Identify which cell holds the provided text, then report its [X, Y] central coordinate. 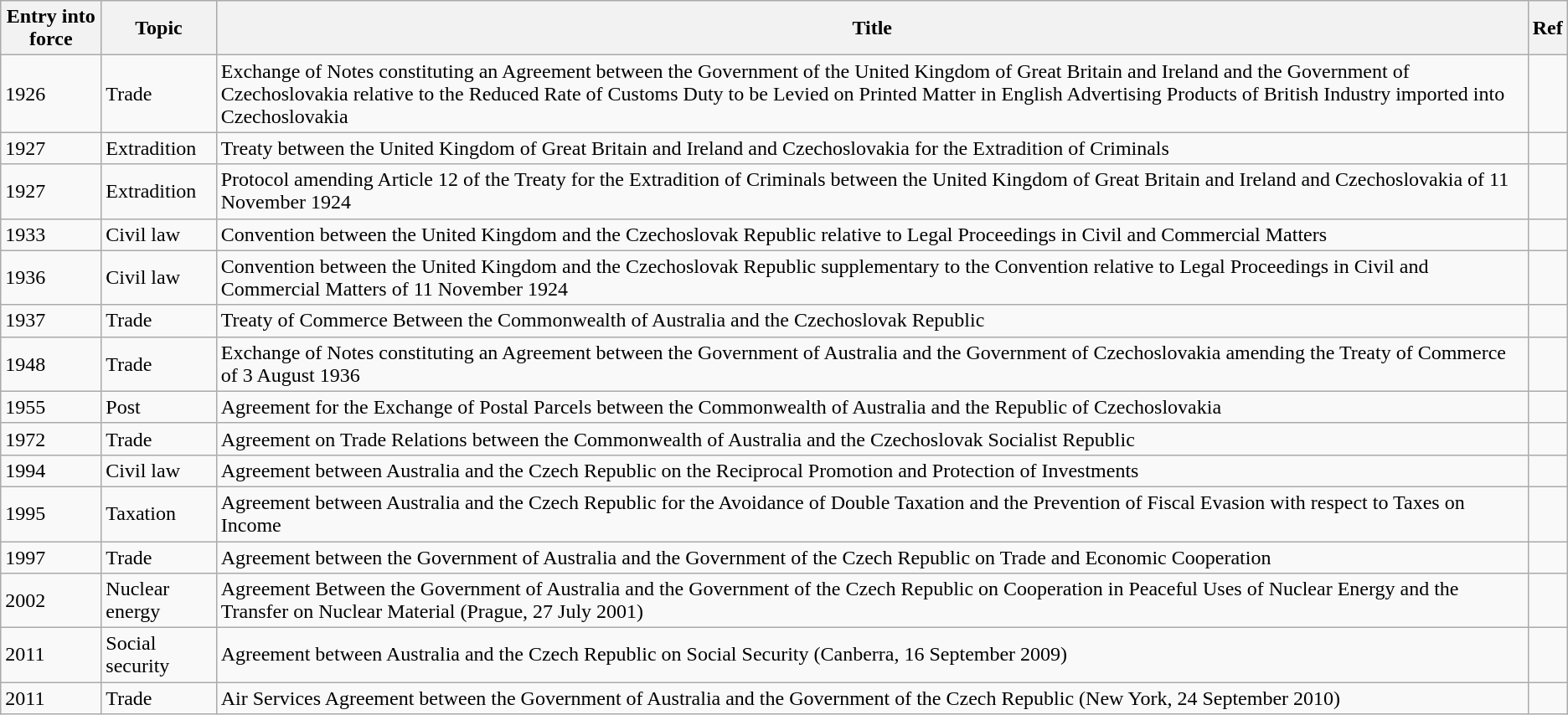
Taxation [159, 514]
Treaty of Commerce Between the Commonwealth of Australia and the Czechoslovak Republic [872, 321]
Entry into force [51, 28]
1926 [51, 94]
Ref [1548, 28]
1937 [51, 321]
1997 [51, 557]
1948 [51, 363]
Convention between the United Kingdom and the Czechoslovak Republic relative to Legal Proceedings in Civil and Commercial Matters [872, 234]
2002 [51, 601]
Agreement between Australia and the Czech Republic on Social Security (Canberra, 16 September 2009) [872, 655]
Agreement on Trade Relations between the Commonwealth of Australia and the Czechoslovak Socialist Republic [872, 439]
1936 [51, 278]
1972 [51, 439]
Post [159, 407]
1994 [51, 471]
Topic [159, 28]
1995 [51, 514]
Agreement between the Government of Australia and the Government of the Czech Republic on Trade and Economic Cooperation [872, 557]
Title [872, 28]
Agreement between Australia and the Czech Republic on the Reciprocal Promotion and Protection of Investments [872, 471]
Nuclear energy [159, 601]
1933 [51, 234]
Treaty between the United Kingdom of Great Britain and Ireland and Czechoslovakia for the Extradition of Criminals [872, 148]
1955 [51, 407]
Air Services Agreement between the Government of Australia and the Government of the Czech Republic (New York, 24 September 2010) [872, 698]
Agreement for the Exchange of Postal Parcels between the Commonwealth of Australia and the Republic of Czechoslovakia [872, 407]
Social security [159, 655]
